Extract the [x, y] coordinate from the center of the cell holding the provided text.  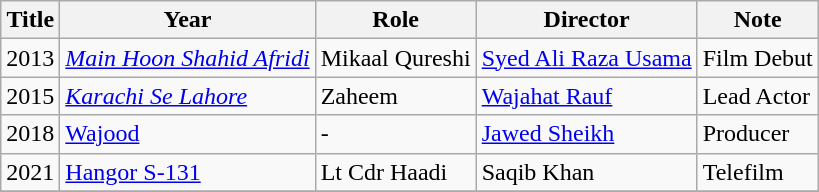
Hangor S-131 [188, 172]
Title [30, 20]
Lead Actor [758, 96]
2021 [30, 172]
Year [188, 20]
Mikaal Qureshi [396, 58]
Syed Ali Raza Usama [586, 58]
Main Hoon Shahid Afridi [188, 58]
Producer [758, 134]
2013 [30, 58]
Lt Cdr Haadi [396, 172]
Wajahat Rauf [586, 96]
Role [396, 20]
Zaheem [396, 96]
- [396, 134]
Wajood [188, 134]
Jawed Sheikh [586, 134]
2015 [30, 96]
Telefilm [758, 172]
2018 [30, 134]
Karachi Se Lahore [188, 96]
Director [586, 20]
Saqib Khan [586, 172]
Film Debut [758, 58]
Note [758, 20]
